Return the (x, y) coordinate for the center point of the cell that contains the specified text.  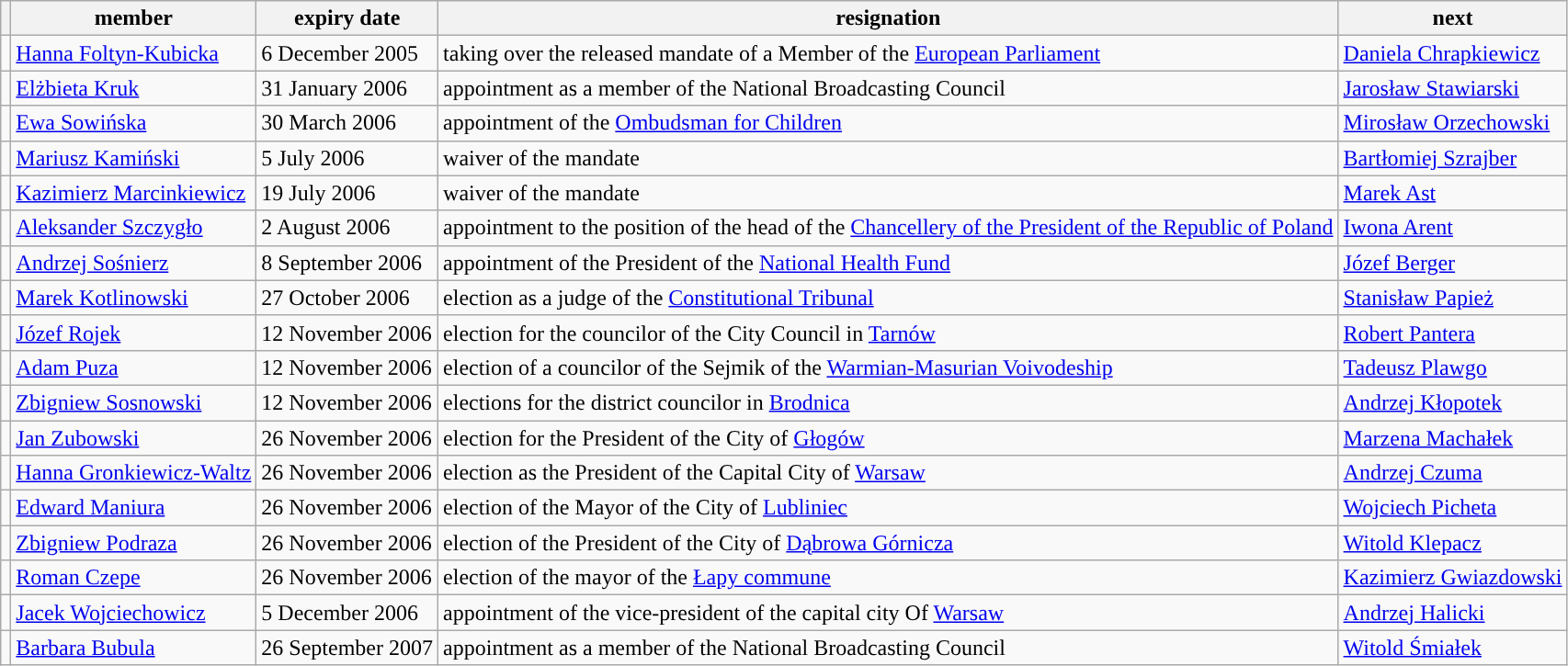
Hanna Gronkiewicz-Waltz (134, 473)
26 September 2007 (347, 648)
Daniela Chrapkiewicz (1452, 53)
Hanna Foltyn-Kubicka (134, 53)
appointment of the vice-president of the capital city Of Warsaw (889, 613)
Edward Maniura (134, 508)
Barbara Bubula (134, 648)
Jan Zubowski (134, 438)
5 December 2006 (347, 613)
Andrzej Czuma (1452, 473)
appointment of the Ombudsman for Children (889, 123)
Jacek Wojciechowicz (134, 613)
next (1452, 18)
Andrzej Kłopotek (1452, 402)
Jarosław Stawiarski (1452, 88)
election of a councilor of the Sejmik of the Warmian-Masurian Voivodeship (889, 367)
election for the councilor of the City Council in Tarnów (889, 333)
8 September 2006 (347, 263)
Kazimierz Gwiazdowski (1452, 578)
27 October 2006 (347, 298)
Andrzej Sośnierz (134, 263)
Mirosław Orzechowski (1452, 123)
election as the President of the Capital City of Warsaw (889, 473)
Roman Czepe (134, 578)
Marek Ast (1452, 193)
member (134, 18)
Witold Klepacz (1452, 543)
appointment of the President of the National Health Fund (889, 263)
2 August 2006 (347, 228)
Ewa Sowińska (134, 123)
election as a judge of the Constitutional Tribunal (889, 298)
Kazimierz Marcinkiewicz (134, 193)
Robert Pantera (1452, 333)
Witold Śmiałek (1452, 648)
Zbigniew Podraza (134, 543)
elections for the district councilor in Brodnica (889, 402)
31 January 2006 (347, 88)
Józef Berger (1452, 263)
Mariusz Kamiński (134, 158)
Józef Rojek (134, 333)
Iwona Arent (1452, 228)
election of the Mayor of the City of Lubliniec (889, 508)
election for the President of the City of Głogów (889, 438)
5 July 2006 (347, 158)
Elżbieta Kruk (134, 88)
Wojciech Picheta (1452, 508)
30 March 2006 (347, 123)
Adam Puza (134, 367)
Zbigniew Sosnowski (134, 402)
election of the mayor of the Łapy commune (889, 578)
Bartłomiej Szrajber (1452, 158)
appointment to the position of the head of the Chancellery of the President of the Republic of Poland (889, 228)
Tadeusz Plawgo (1452, 367)
Stanisław Papież (1452, 298)
Marzena Machałek (1452, 438)
expiry date (347, 18)
19 July 2006 (347, 193)
Andrzej Halicki (1452, 613)
Marek Kotlinowski (134, 298)
resignation (889, 18)
6 December 2005 (347, 53)
Aleksander Szczygło (134, 228)
taking over the released mandate of a Member of the European Parliament (889, 53)
election of the President of the City of Dąbrowa Górnicza (889, 543)
